From the cell containing the given text, extract its center point as (x, y) coordinate. 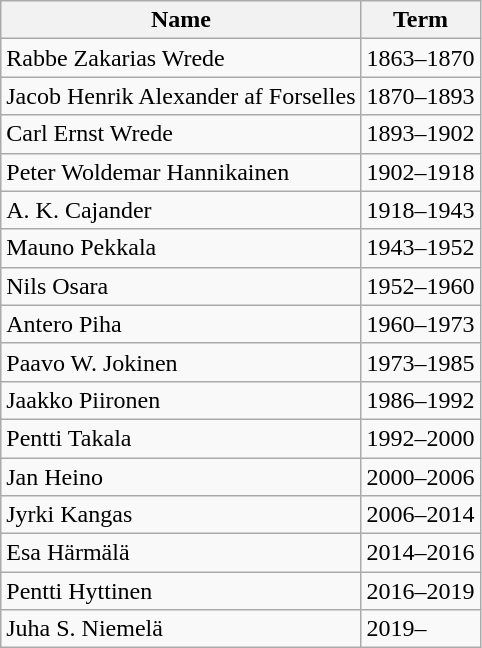
1952–1960 (420, 286)
Term (420, 20)
1943–1952 (420, 248)
Name (181, 20)
Jan Heino (181, 477)
Jyrki Kangas (181, 515)
Nils Osara (181, 286)
Carl Ernst Wrede (181, 134)
2006–2014 (420, 515)
Antero Piha (181, 324)
2016–2019 (420, 591)
1973–1985 (420, 362)
Mauno Pekkala (181, 248)
1960–1973 (420, 324)
Paavo W. Jokinen (181, 362)
1986–1992 (420, 400)
1918–1943 (420, 210)
Jacob Henrik Alexander af Forselles (181, 96)
1902–1918 (420, 172)
2019– (420, 629)
Rabbe Zakarias Wrede (181, 58)
1992–2000 (420, 438)
1870–1893 (420, 96)
A. K. Cajander (181, 210)
Pentti Takala (181, 438)
Peter Woldemar Hannikainen (181, 172)
Juha S. Niemelä (181, 629)
1863–1870 (420, 58)
1893–1902 (420, 134)
Pentti Hyttinen (181, 591)
2014–2016 (420, 553)
Esa Härmälä (181, 553)
Jaakko Piironen (181, 400)
2000–2006 (420, 477)
